Scan for the cell matching the given text and deliver its [X, Y] coordinate at center. 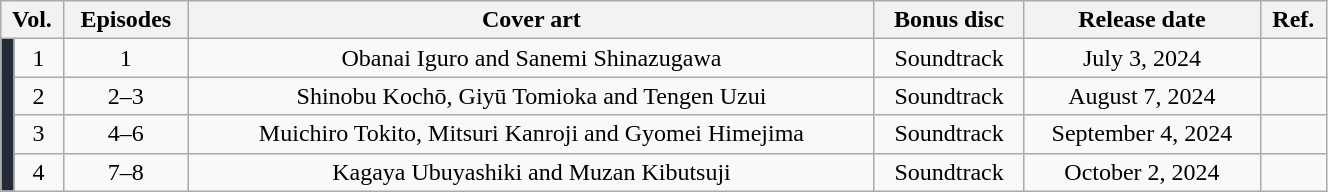
Bonus disc [948, 20]
Release date [1142, 20]
2 [38, 96]
Ref. [1293, 20]
Episodes [126, 20]
September 4, 2024 [1142, 134]
3 [38, 134]
August 7, 2024 [1142, 96]
July 3, 2024 [1142, 58]
4–6 [126, 134]
Vol. [32, 20]
October 2, 2024 [1142, 172]
Shinobu Kochō, Giyū Tomioka and Tengen Uzui [532, 96]
Muichiro Tokito, Mitsuri Kanroji and Gyomei Himejima [532, 134]
2–3 [126, 96]
Cover art [532, 20]
Obanai Iguro and Sanemi Shinazugawa [532, 58]
7–8 [126, 172]
4 [38, 172]
Kagaya Ubuyashiki and Muzan Kibutsuji [532, 172]
